Locate the cell with the specified text and output its [x, y] center coordinate. 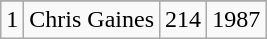
214 [184, 20]
1987 [236, 20]
Chris Gaines [92, 20]
1 [12, 20]
